Identify which cell holds the provided text, then report its [X, Y] central coordinate. 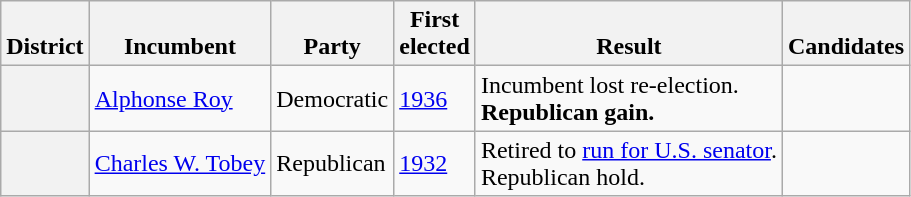
Result [628, 34]
Charles W. Tobey [180, 164]
1936 [435, 98]
Retired to run for U.S. senator.Republican hold. [628, 164]
Republican [332, 164]
1932 [435, 164]
Firstelected [435, 34]
Party [332, 34]
District [45, 34]
Candidates [846, 34]
Incumbent lost re-election.Republican gain. [628, 98]
Alphonse Roy [180, 98]
Incumbent [180, 34]
Democratic [332, 98]
